Find where the given text appears and provide that cell's center as (X, Y) coordinate. 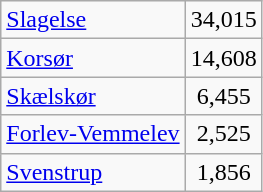
34,015 (224, 20)
Skælskør (93, 96)
2,525 (224, 134)
14,608 (224, 58)
Slagelse (93, 20)
Korsør (93, 58)
1,856 (224, 172)
Forlev-Vemmelev (93, 134)
Svenstrup (93, 172)
6,455 (224, 96)
